Detect which cell encompasses the target text, then output its (x, y) center coordinate. 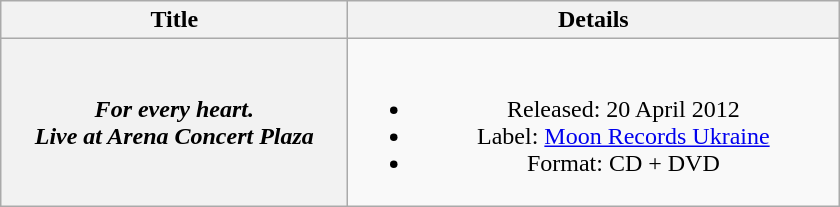
Details (594, 20)
Released: 20 April 2012Label: Moon Records UkraineFormat: CD + DVD (594, 122)
For every heart.Live at Arena Concert Plaza (174, 122)
Title (174, 20)
